For the text-containing cell, return its midpoint in (x, y) coordinate format. 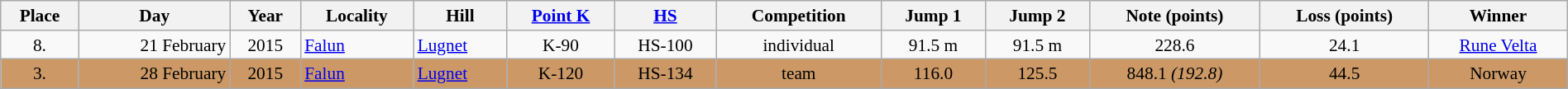
Competition (799, 16)
Jump 2 (1037, 16)
8. (40, 45)
HS (665, 16)
team (799, 74)
28 February (154, 74)
Year (265, 16)
K-120 (561, 74)
HS-134 (665, 74)
3. (40, 74)
Jump 1 (933, 16)
848.1 (192.8) (1174, 74)
Note (points) (1174, 16)
Point K (561, 16)
individual (799, 45)
Day (154, 16)
125.5 (1037, 74)
Rune Velta (1499, 45)
Hill (461, 16)
Locality (356, 16)
24.1 (1345, 45)
Norway (1499, 74)
228.6 (1174, 45)
HS-100 (665, 45)
21 February (154, 45)
116.0 (933, 74)
44.5 (1345, 74)
Winner (1499, 16)
K-90 (561, 45)
Place (40, 16)
Loss (points) (1345, 16)
